For the text-containing cell, return its midpoint in [X, Y] coordinate format. 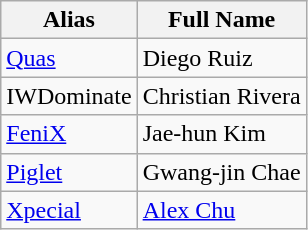
IWDominate [69, 96]
Alex Chu [222, 210]
Xpecial [69, 210]
Christian Rivera [222, 96]
Diego Ruiz [222, 58]
Full Name [222, 20]
Alias [69, 20]
Gwang-jin Chae [222, 172]
Quas [69, 58]
Piglet [69, 172]
Jae-hun Kim [222, 134]
FeniX [69, 134]
